From the cell containing the given text, extract its center point as (X, Y) coordinate. 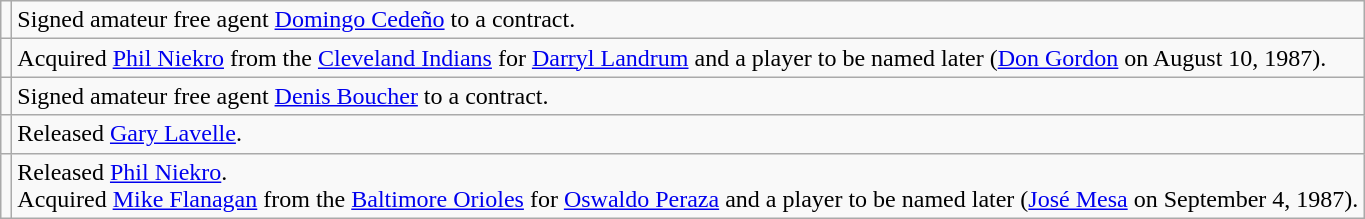
Released Gary Lavelle. (688, 134)
Signed amateur free agent Domingo Cedeño to a contract. (688, 20)
Signed amateur free agent Denis Boucher to a contract. (688, 96)
Acquired Phil Niekro from the Cleveland Indians for Darryl Landrum and a player to be named later (Don Gordon on August 10, 1987). (688, 58)
